Detect which cell encompasses the target text, then output its (x, y) center coordinate. 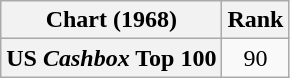
Rank (256, 20)
Chart (1968) (112, 20)
US Cashbox Top 100 (112, 58)
90 (256, 58)
